Determine the (x, y) coordinate at the center of the cell enclosing the given text.  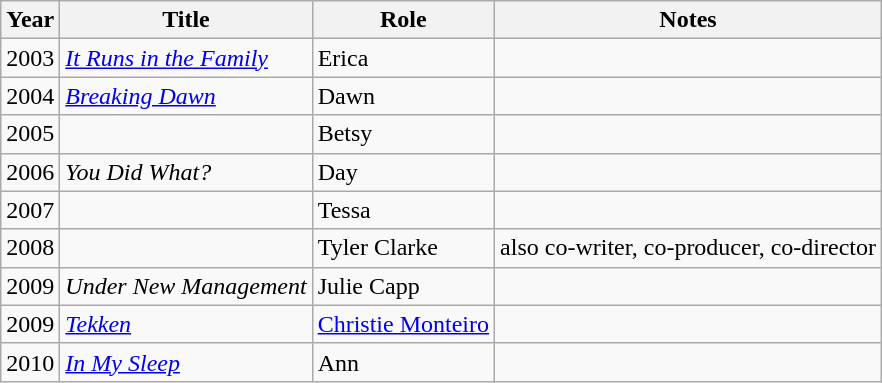
2005 (30, 134)
2010 (30, 362)
Under New Management (186, 286)
Erica (403, 58)
Role (403, 20)
2004 (30, 96)
Breaking Dawn (186, 96)
2008 (30, 248)
Christie Monteiro (403, 324)
Dawn (403, 96)
Notes (688, 20)
It Runs in the Family (186, 58)
Betsy (403, 134)
Day (403, 172)
In My Sleep (186, 362)
Julie Capp (403, 286)
You Did What? (186, 172)
Ann (403, 362)
Tessa (403, 210)
2003 (30, 58)
Tyler Clarke (403, 248)
2007 (30, 210)
Title (186, 20)
Year (30, 20)
Tekken (186, 324)
2006 (30, 172)
also co-writer, co-producer, co-director (688, 248)
